Return the (x, y) coordinate for the center point of the cell that contains the specified text.  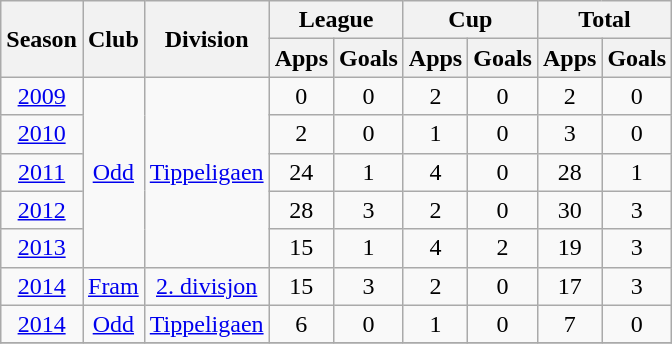
2009 (42, 96)
Total (604, 20)
Season (42, 39)
Club (113, 39)
19 (569, 248)
Division (206, 39)
17 (569, 286)
Cup (470, 20)
24 (301, 172)
2010 (42, 134)
7 (569, 324)
2. divisjon (206, 286)
6 (301, 324)
Fram (113, 286)
2012 (42, 210)
2011 (42, 172)
2013 (42, 248)
30 (569, 210)
League (336, 20)
